For the text-containing cell, return its midpoint in (X, Y) coordinate format. 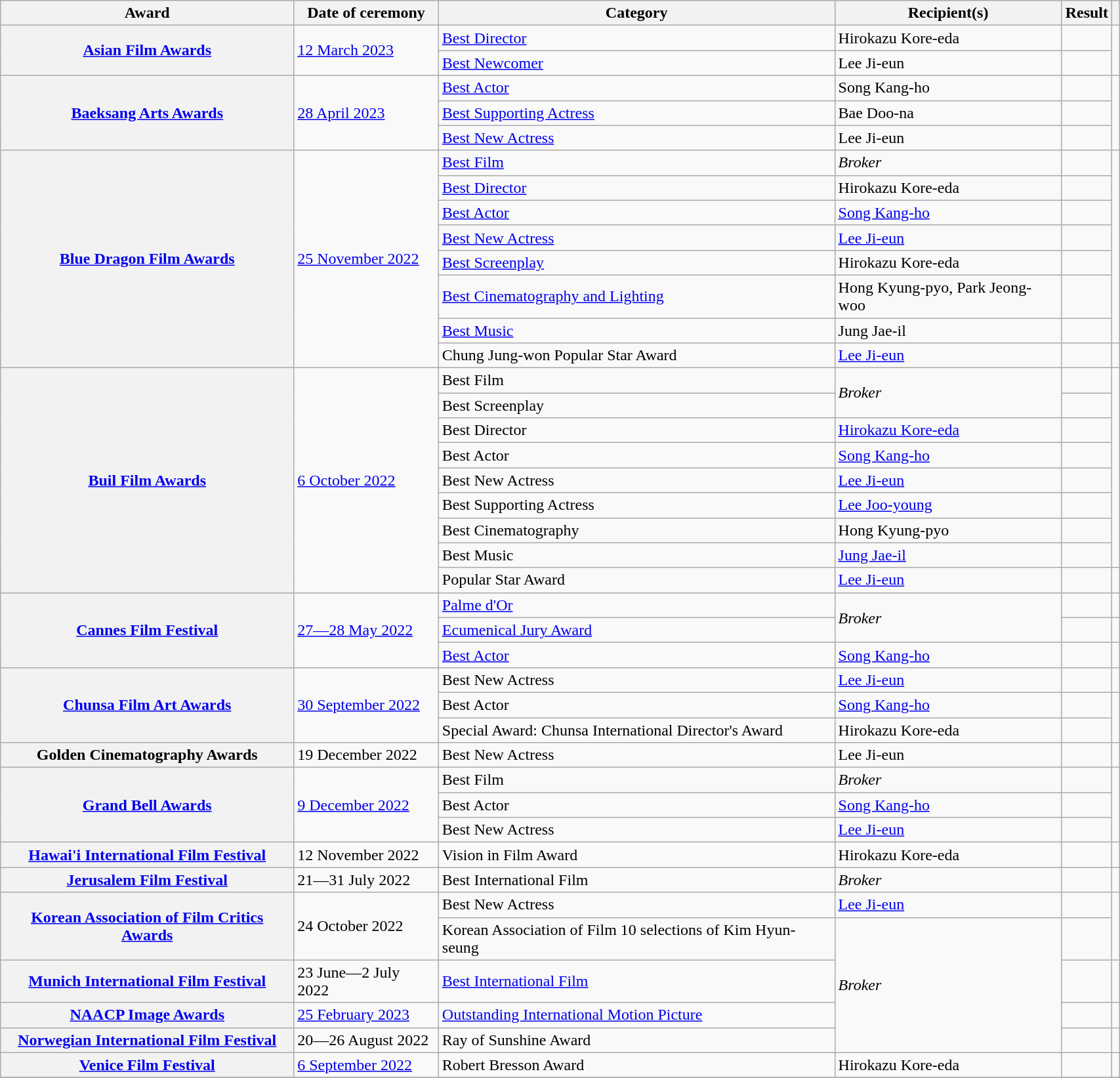
Bae Doo-na (948, 113)
Special Award: Chunsa International Director's Award (636, 730)
28 April 2023 (366, 113)
25 February 2023 (366, 1015)
Korean Association of Film Critics Awards (147, 926)
6 September 2022 (366, 1065)
Baeksang Arts Awards (147, 113)
Date of ceremony (366, 13)
Hawai'i International Film Festival (147, 855)
Best Cinematography (636, 530)
Cannes Film Festival (147, 630)
19 December 2022 (366, 755)
Hong Kyung-pyo (948, 530)
Lee Joo-young (948, 505)
23 June—2 July 2022 (366, 982)
Vision in Film Award (636, 855)
Best Cinematography and Lighting (636, 297)
Robert Bresson Award (636, 1065)
Ecumenical Jury Award (636, 630)
24 October 2022 (366, 926)
Chung Jung-won Popular Star Award (636, 356)
30 September 2022 (366, 705)
Category (636, 13)
Venice Film Festival (147, 1065)
Ray of Sunshine Award (636, 1040)
12 November 2022 (366, 855)
Chunsa Film Art Awards (147, 705)
Buil Film Awards (147, 480)
Golden Cinematography Awards (147, 755)
Munich International Film Festival (147, 982)
Result (1087, 13)
NAACP Image Awards (147, 1015)
20—26 August 2022 (366, 1040)
Best Newcomer (636, 63)
Award (147, 13)
Outstanding International Motion Picture (636, 1015)
25 November 2022 (366, 259)
Recipient(s) (948, 13)
Grand Bell Awards (147, 805)
6 October 2022 (366, 480)
Blue Dragon Film Awards (147, 259)
12 March 2023 (366, 51)
Norwegian International Film Festival (147, 1040)
Jerusalem Film Festival (147, 880)
Korean Association of Film 10 selections of Kim Hyun-seung (636, 938)
27—28 May 2022 (366, 630)
21—31 July 2022 (366, 880)
9 December 2022 (366, 805)
Palme d'Or (636, 605)
Popular Star Award (636, 580)
Hong Kyung-pyo, Park Jeong-woo (948, 297)
Asian Film Awards (147, 51)
